Return the (X, Y) coordinate for the center point of the cell that contains the specified text.  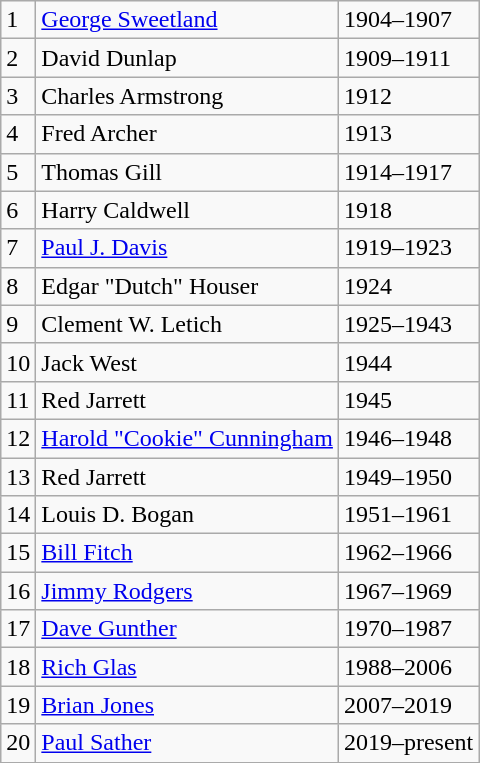
1945 (408, 400)
1918 (408, 210)
1 (18, 20)
1967–1969 (408, 591)
Dave Gunther (188, 629)
1912 (408, 96)
Jimmy Rodgers (188, 591)
13 (18, 477)
1904–1907 (408, 20)
18 (18, 667)
1914–1917 (408, 172)
Paul Sather (188, 743)
Bill Fitch (188, 553)
1949–1950 (408, 477)
3 (18, 96)
8 (18, 286)
Paul J. Davis (188, 248)
7 (18, 248)
Thomas Gill (188, 172)
Harold "Cookie" Cunningham (188, 438)
9 (18, 324)
2 (18, 58)
1909–1911 (408, 58)
5 (18, 172)
David Dunlap (188, 58)
Clement W. Letich (188, 324)
Rich Glas (188, 667)
1924 (408, 286)
19 (18, 705)
Charles Armstrong (188, 96)
Fred Archer (188, 134)
1913 (408, 134)
1946–1948 (408, 438)
Harry Caldwell (188, 210)
17 (18, 629)
1988–2006 (408, 667)
Brian Jones (188, 705)
15 (18, 553)
4 (18, 134)
6 (18, 210)
1951–1961 (408, 515)
14 (18, 515)
Louis D. Bogan (188, 515)
2019–present (408, 743)
10 (18, 362)
George Sweetland (188, 20)
1962–1966 (408, 553)
1970–1987 (408, 629)
1925–1943 (408, 324)
Edgar "Dutch" Houser (188, 286)
1919–1923 (408, 248)
20 (18, 743)
12 (18, 438)
2007–2019 (408, 705)
11 (18, 400)
16 (18, 591)
Jack West (188, 362)
1944 (408, 362)
